Pinpoint the cell where the given text exists, returning its [X, Y] midpoint coordinate. 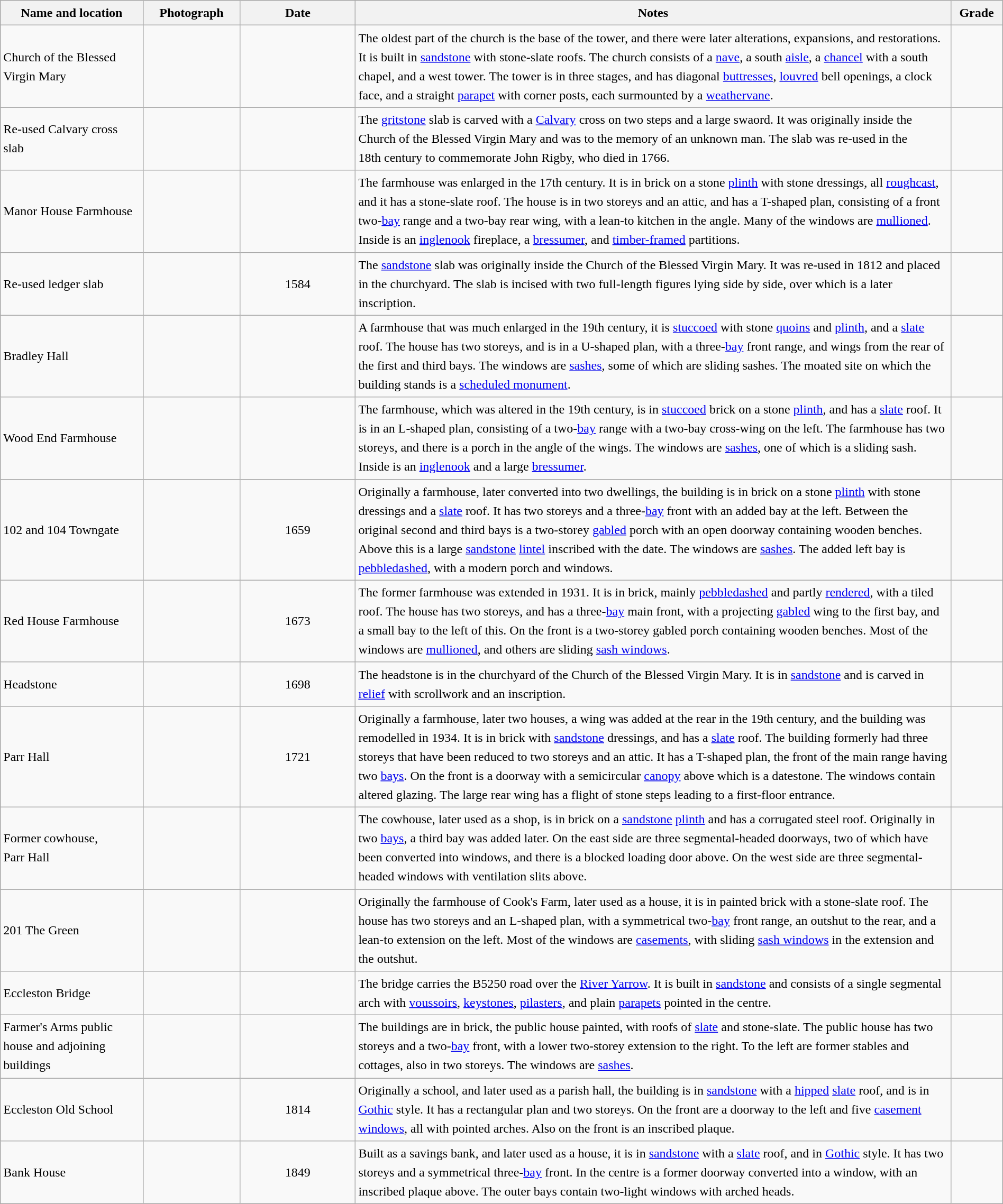
Notes [653, 13]
Farmer's Arms public house and adjoining buildings [72, 1047]
1698 [298, 684]
Red House Farmhouse [72, 621]
Former cowhouse,Parr Hall [72, 848]
Bradley Hall [72, 356]
Eccleston Old School [72, 1109]
Re-used ledger slab [72, 283]
201 The Green [72, 931]
Church of the Blessed Virgin Mary [72, 67]
1721 [298, 756]
Name and location [72, 13]
Eccleston Bridge [72, 993]
Headstone [72, 684]
Date [298, 13]
Photograph [192, 13]
1673 [298, 621]
1814 [298, 1109]
1659 [298, 530]
Bank House [72, 1173]
Grade [977, 13]
102 and 104 Towngate [72, 530]
1584 [298, 283]
Wood End Farmhouse [72, 438]
Re-used Calvary cross slab [72, 139]
Manor House Farmhouse [72, 212]
1849 [298, 1173]
Parr Hall [72, 756]
